Extract the (x, y) coordinate from the center of the cell holding the provided text.  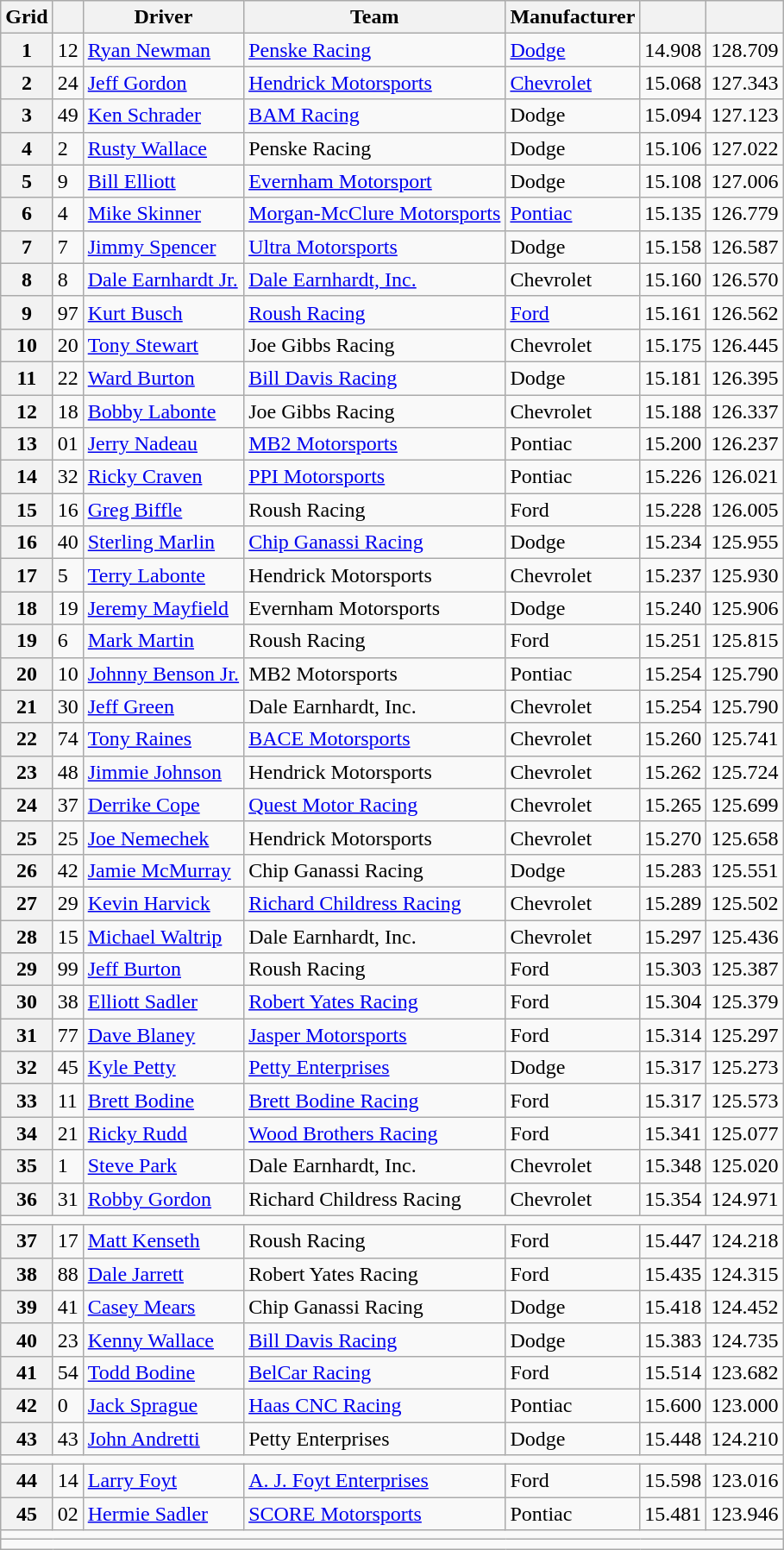
Elliott Sadler (163, 1002)
15.226 (673, 477)
126.005 (745, 510)
14.908 (673, 50)
125.077 (745, 1133)
126.337 (745, 411)
Wood Brothers Racing (374, 1133)
Kurt Busch (163, 312)
125.573 (745, 1101)
15.303 (673, 970)
Haas CNC Racing (374, 1405)
74 (67, 739)
125.436 (745, 936)
Jeff Gordon (163, 83)
125.699 (745, 805)
Ricky Rudd (163, 1133)
126.237 (745, 444)
Matt Kenseth (163, 1241)
126.562 (745, 312)
Terry Labonte (163, 575)
01 (67, 444)
Dale Earnhardt Jr. (163, 279)
Bobby Labonte (163, 411)
Rusty Wallace (163, 148)
15.106 (673, 148)
Ken Schrader (163, 116)
15.598 (673, 1481)
126.395 (745, 378)
Brett Bodine Racing (374, 1101)
126.570 (745, 279)
Jerry Nadeau (163, 444)
Tony Stewart (163, 345)
15.251 (673, 641)
26 (27, 870)
Brett Bodine (163, 1101)
15.237 (673, 575)
13 (27, 444)
Steve Park (163, 1166)
Tony Raines (163, 739)
Derrike Cope (163, 805)
Driver (163, 17)
99 (67, 970)
SCORE Motorsports (374, 1514)
Bill Elliott (163, 181)
48 (67, 772)
126.779 (745, 214)
125.658 (745, 838)
Kevin Harvick (163, 903)
Johnny Benson Jr. (163, 674)
124.218 (745, 1241)
15.418 (673, 1307)
125.379 (745, 1002)
3 (27, 116)
15.600 (673, 1405)
39 (27, 1307)
John Andretti (163, 1438)
125.815 (745, 641)
34 (27, 1133)
125.273 (745, 1068)
15.175 (673, 345)
15.481 (673, 1514)
15.304 (673, 1002)
36 (27, 1199)
15.108 (673, 181)
Joe Nemechek (163, 838)
15.188 (673, 411)
77 (67, 1035)
124.735 (745, 1340)
125.955 (745, 543)
27 (27, 903)
15.135 (673, 214)
15.160 (673, 279)
15.289 (673, 903)
15.514 (673, 1372)
Dave Blaney (163, 1035)
126.021 (745, 477)
15.094 (673, 116)
15.181 (673, 378)
Hermie Sadler (163, 1514)
Ultra Motorsports (374, 247)
Jeff Green (163, 706)
28 (27, 936)
Manufacturer (573, 17)
Jimmie Johnson (163, 772)
15.314 (673, 1035)
127.006 (745, 181)
15.283 (673, 870)
Grid (27, 17)
126.445 (745, 345)
Jeff Burton (163, 970)
123.016 (745, 1481)
Evernham Motorsports (374, 608)
127.022 (745, 148)
Morgan-McClure Motorsports (374, 214)
Kyle Petty (163, 1068)
Robby Gordon (163, 1199)
15.200 (673, 444)
125.502 (745, 903)
54 (67, 1372)
PPI Motorsports (374, 477)
33 (27, 1101)
Larry Foyt (163, 1481)
02 (67, 1514)
Jasper Motorsports (374, 1035)
125.724 (745, 772)
125.297 (745, 1035)
15.240 (673, 608)
15.260 (673, 739)
15.341 (673, 1133)
125.551 (745, 870)
127.123 (745, 116)
Mike Skinner (163, 214)
Jeremy Mayfield (163, 608)
125.387 (745, 970)
Jamie McMurray (163, 870)
123.682 (745, 1372)
15.297 (673, 936)
123.000 (745, 1405)
125.906 (745, 608)
123.946 (745, 1514)
Michael Waltrip (163, 936)
15.265 (673, 805)
15.228 (673, 510)
128.709 (745, 50)
Jimmy Spencer (163, 247)
Team (374, 17)
124.452 (745, 1307)
0 (67, 1405)
15.447 (673, 1241)
125.741 (745, 739)
15.262 (673, 772)
124.315 (745, 1274)
Jack Sprague (163, 1405)
Ward Burton (163, 378)
15.270 (673, 838)
Quest Motor Racing (374, 805)
Dale Jarrett (163, 1274)
15.448 (673, 1438)
15.383 (673, 1340)
Ricky Craven (163, 477)
Mark Martin (163, 641)
BelCar Racing (374, 1372)
88 (67, 1274)
97 (67, 312)
124.971 (745, 1199)
Todd Bodine (163, 1372)
15.348 (673, 1166)
15.435 (673, 1274)
Greg Biffle (163, 510)
Sterling Marlin (163, 543)
49 (67, 116)
A. J. Foyt Enterprises (374, 1481)
15.234 (673, 543)
126.587 (745, 247)
44 (27, 1481)
Ryan Newman (163, 50)
15.354 (673, 1199)
Casey Mears (163, 1307)
124.210 (745, 1438)
35 (27, 1166)
BAM Racing (374, 116)
127.343 (745, 83)
Evernham Motorsport (374, 181)
15.158 (673, 247)
15.161 (673, 312)
15.068 (673, 83)
Kenny Wallace (163, 1340)
125.020 (745, 1166)
BACE Motorsports (374, 739)
125.930 (745, 575)
